From the cell containing the given text, extract its center point as (X, Y) coordinate. 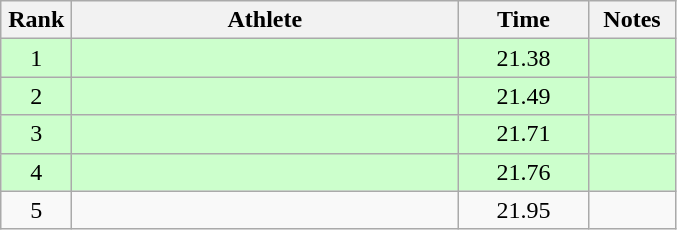
21.38 (524, 58)
Notes (632, 20)
4 (36, 172)
21.49 (524, 96)
Athlete (265, 20)
5 (36, 210)
21.71 (524, 134)
1 (36, 58)
21.95 (524, 210)
Rank (36, 20)
2 (36, 96)
3 (36, 134)
21.76 (524, 172)
Time (524, 20)
